Determine the [X, Y] coordinate at the center of the cell enclosing the given text.  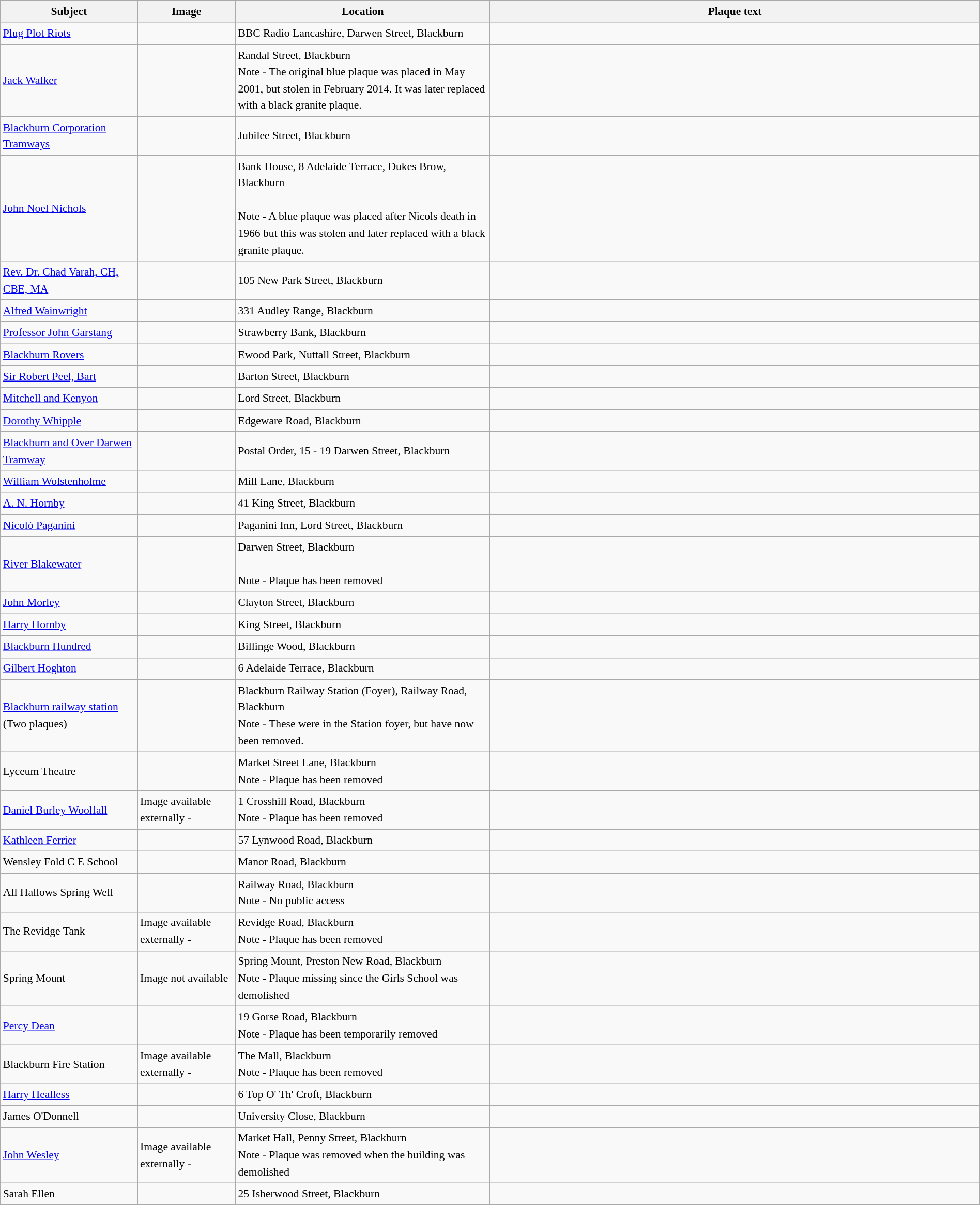
King Street, Blackburn [363, 626]
57 Lynwood Road, Blackburn [363, 841]
Manor Road, Blackburn [363, 862]
Blackburn Hundred [69, 647]
19 Gorse Road, Blackburn Note - Plaque has been temporarily removed [363, 1026]
Strawberry Bank, Blackburn [363, 333]
Harry Healless [69, 1095]
Ewood Park, Nuttall Street, Blackburn [363, 355]
Market Street Lane, Blackburn Note - Plaque has been removed [363, 771]
Blackburn Fire Station [69, 1065]
Edgeware Road, Blackburn [363, 421]
Blackburn Railway Station (Foyer), Railway Road, Blackburn Note - These were in the Station foyer, but have now been removed. [363, 716]
Clayton Street, Blackburn [363, 603]
University Close, Blackburn [363, 1117]
Rev. Dr. Chad Varah, CH, CBE, MA [69, 280]
Lord Street, Blackburn [363, 399]
Image [186, 11]
Professor John Garstang [69, 333]
Subject [69, 11]
Plaque text [735, 11]
Mill Lane, Blackburn [363, 482]
Barton Street, Blackburn [363, 377]
BBC Radio Lancashire, Darwen Street, Blackburn [363, 34]
Market Hall, Penny Street, Blackburn Note - Plaque was removed when the building was demolished [363, 1156]
Kathleen Ferrier [69, 841]
331 Audley Range, Blackburn [363, 311]
Spring Mount, Preston New Road, Blackburn Note - Plaque missing since the Girls School was demolished [363, 978]
A. N. Hornby [69, 504]
6 Adelaide Terrace, Blackburn [363, 669]
105 New Park Street, Blackburn [363, 280]
Gilbert Hoghton [69, 669]
Sir Robert Peel, Bart [69, 377]
41 King Street, Blackburn [363, 504]
The Revidge Tank [69, 932]
Blackburn Corporation Tramways [69, 136]
Blackburn railway station (Two plaques) [69, 716]
John Noel Nichols [69, 208]
John Morley [69, 603]
Image not available [186, 978]
William Wolstenholme [69, 482]
Harry Hornby [69, 626]
Alfred Wainwright [69, 311]
All Hallows Spring Well [69, 893]
The Mall, Blackburn Note - Plaque has been removed [363, 1065]
Blackburn Rovers [69, 355]
River Blakewater [69, 565]
Revidge Road, Blackburn Note - Plaque has been removed [363, 932]
Nicolò Paganini [69, 525]
Percy Dean [69, 1026]
John Wesley [69, 1156]
Plug Plot Riots [69, 34]
Wensley Fold C E School [69, 862]
Paganini Inn, Lord Street, Blackburn [363, 525]
Darwen Street, Blackburn Note - Plaque has been removed [363, 565]
1 Crosshill Road, Blackburn Note - Plaque has been removed [363, 811]
Daniel Burley Woolfall [69, 811]
Location [363, 11]
Mitchell and Kenyon [69, 399]
Billinge Wood, Blackburn [363, 647]
Postal Order, 15 - 19 Darwen Street, Blackburn [363, 451]
Jubilee Street, Blackburn [363, 136]
Jack Walker [69, 81]
Blackburn and Over Darwen Tramway [69, 451]
Dorothy Whipple [69, 421]
James O'Donnell [69, 1117]
Lyceum Theatre [69, 771]
Railway Road, Blackburn Note - No public access [363, 893]
6 Top O' Th' Croft, Blackburn [363, 1095]
Spring Mount [69, 978]
